Capture the cell that displays the provided text and extract its [X, Y] central coordinate. 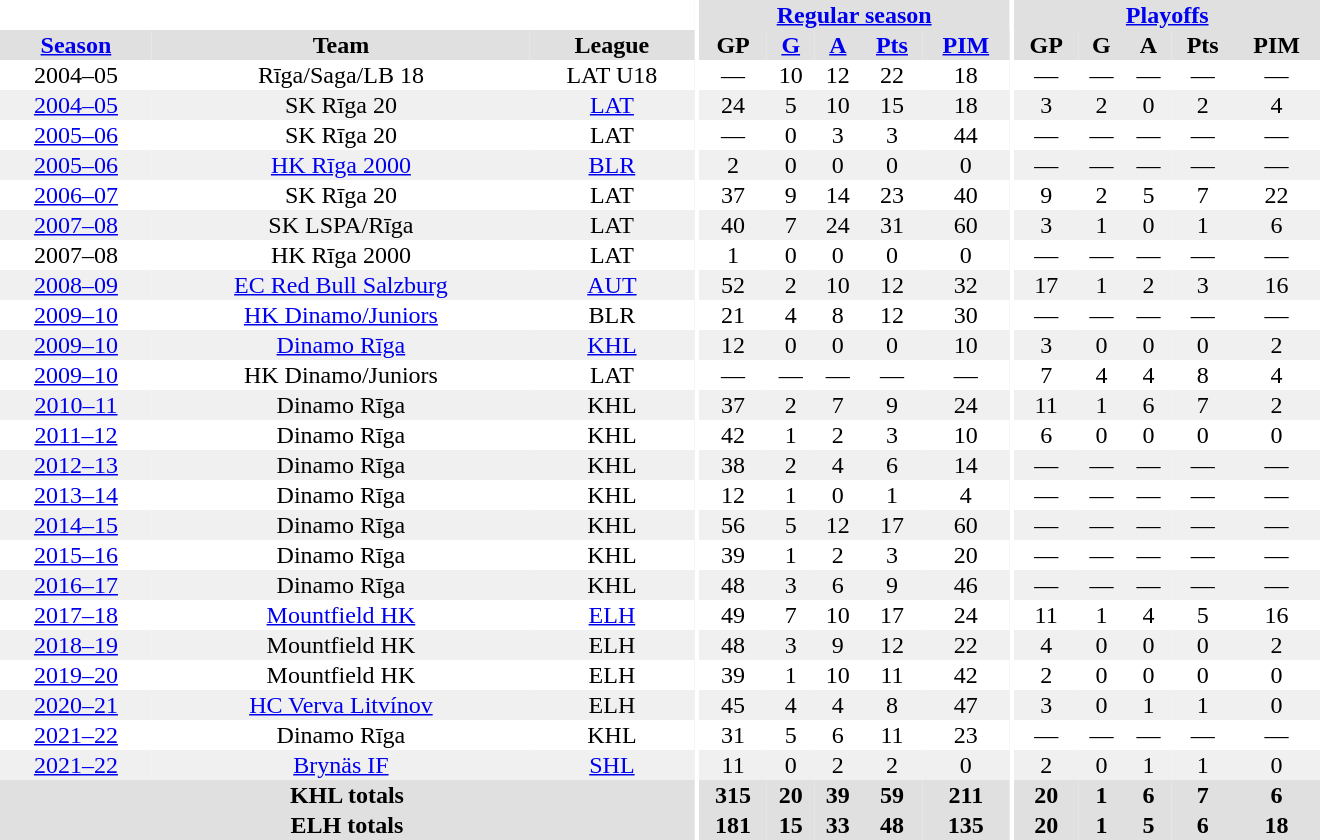
2016–17 [76, 585]
2015–16 [76, 555]
2019–20 [76, 675]
47 [966, 705]
38 [733, 465]
Regular season [854, 15]
EC Red Bull Salzburg [341, 285]
56 [733, 525]
SK LSPA/Rīga [341, 225]
21 [733, 315]
2010–11 [76, 405]
KHL totals [347, 795]
2008–09 [76, 285]
30 [966, 315]
HC Verva Litvínov [341, 705]
SHL [612, 765]
52 [733, 285]
Rīga/Saga/LB 18 [341, 75]
2006–07 [76, 195]
32 [966, 285]
2011–12 [76, 435]
46 [966, 585]
League [612, 45]
2013–14 [76, 495]
181 [733, 825]
AUT [612, 285]
2018–19 [76, 645]
ELH totals [347, 825]
2012–13 [76, 465]
LAT U18 [612, 75]
2014–15 [76, 525]
33 [838, 825]
49 [733, 615]
Team [341, 45]
211 [966, 795]
44 [966, 135]
2017–18 [76, 615]
Brynäs IF [341, 765]
Playoffs [1167, 15]
45 [733, 705]
59 [892, 795]
135 [966, 825]
2020–21 [76, 705]
Season [76, 45]
315 [733, 795]
